For the text-containing cell, return its midpoint in [x, y] coordinate format. 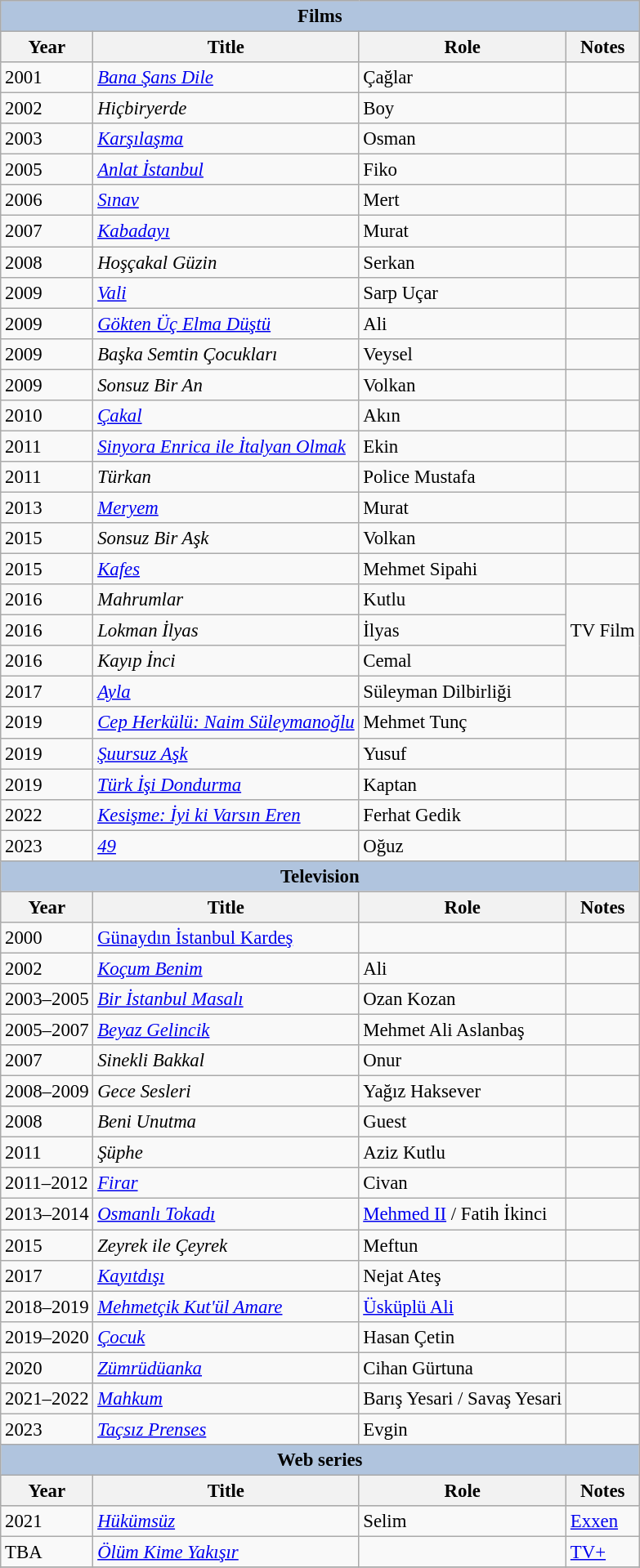
Beni Unutma [226, 1122]
Hükümsüz [226, 1521]
2022 [47, 815]
Koçum Benim [226, 968]
Mehmet Sipahi [463, 570]
Vali [226, 293]
2020 [47, 1368]
Films [320, 16]
Mert [463, 200]
Firar [226, 1184]
Kesişme: İyi ki Varsın Eren [226, 815]
Şüphe [226, 1153]
Yusuf [463, 753]
Osman [463, 139]
2003 [47, 139]
2000 [47, 938]
Lokman İlyas [226, 631]
Mehmed II / Fatih İkinci [463, 1214]
Hoşçakal Güzin [226, 262]
Gece Sesleri [226, 1092]
Taçsız Prenses [226, 1429]
Zeyrek ile Çeyrek [226, 1245]
Mehmet Tunç [463, 723]
Mahrumlar [226, 600]
Veysel [463, 354]
Ayla [226, 692]
Başka Semtin Çocukları [226, 354]
2003–2005 [47, 999]
Bir İstanbul Masalı [226, 999]
Türk İşi Dondurma [226, 784]
2010 [47, 416]
Sonsuz Bir An [226, 385]
Ozan Kozan [463, 999]
Şuursuz Aşk [226, 753]
Yağız Haksever [463, 1092]
Mehmet Ali Aslanbaş [463, 1030]
Aziz Kutlu [463, 1153]
49 [226, 846]
Barış Yesari / Savaş Yesari [463, 1399]
Ölüm Kime Yakışır [226, 1552]
Kabadayı [226, 231]
2021–2022 [47, 1399]
Selim [463, 1521]
Web series [320, 1460]
Cihan Gürtuna [463, 1368]
2006 [47, 200]
Sinyora Enrica ile İtalyan Olmak [226, 446]
Kayıtdışı [226, 1275]
2021 [47, 1521]
2018–2019 [47, 1307]
2005 [47, 170]
Çocuk [226, 1337]
Osmanlı Tokadı [226, 1214]
Mahkum [226, 1399]
Anlat İstanbul [226, 170]
Cemal [463, 661]
Kayıp İnci [226, 661]
Guest [463, 1122]
Cep Herkülü: Naim Süleymanoğlu [226, 723]
Kutlu [463, 600]
Beyaz Gelincik [226, 1030]
2019–2020 [47, 1337]
Karşılaşma [226, 139]
Nejat Ateş [463, 1275]
İlyas [463, 631]
Police Mustafa [463, 477]
2001 [47, 78]
Türkan [226, 477]
TV Film [603, 631]
Bana Şans Dile [226, 78]
Zümrüdüanka [226, 1368]
Meryem [226, 507]
Sonsuz Bir Aşk [226, 538]
Civan [463, 1184]
Sinekli Bakkal [226, 1061]
Fiko [463, 170]
Süleyman Dilbirliği [463, 692]
Sarp Uçar [463, 293]
Kafes [226, 570]
Üsküplü Ali [463, 1307]
Çağlar [463, 78]
Exxen [603, 1521]
Sınav [226, 200]
Günaydın İstanbul Kardeş [226, 938]
Boy [463, 109]
Akın [463, 416]
Ferhat Gedik [463, 815]
2011–2012 [47, 1184]
Ekin [463, 446]
2013–2014 [47, 1214]
TV+ [603, 1552]
Meftun [463, 1245]
TBA [47, 1552]
Television [320, 877]
Gökten Üç Elma Düştü [226, 324]
Evgin [463, 1429]
Çakal [226, 416]
Serkan [463, 262]
Mehmetçik Kut'ül Amare [226, 1307]
Onur [463, 1061]
2005–2007 [47, 1030]
2008–2009 [47, 1092]
Oğuz [463, 846]
Kaptan [463, 784]
Hiçbiryerde [226, 109]
2013 [47, 507]
Hasan Çetin [463, 1337]
